Search for the cell housing the specified text and yield its [X, Y] center coordinate. 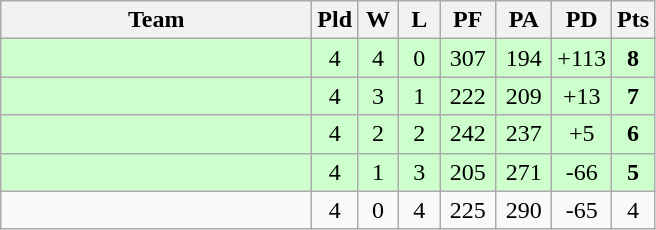
225 [468, 210]
307 [468, 58]
242 [468, 134]
205 [468, 172]
7 [634, 96]
Team [156, 20]
+113 [582, 58]
-65 [582, 210]
271 [524, 172]
237 [524, 134]
Pts [634, 20]
PD [582, 20]
5 [634, 172]
+5 [582, 134]
6 [634, 134]
W [378, 20]
222 [468, 96]
8 [634, 58]
PA [524, 20]
L [420, 20]
PF [468, 20]
290 [524, 210]
-66 [582, 172]
+13 [582, 96]
194 [524, 58]
209 [524, 96]
Pld [335, 20]
